Provide the [x, y] coordinate of the cell's center where the given text is located.  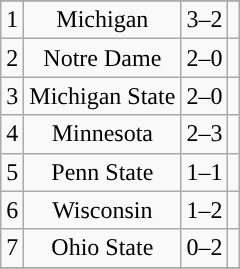
6 [12, 210]
1–1 [204, 172]
3–2 [204, 20]
Notre Dame [102, 58]
1 [12, 20]
3 [12, 96]
Penn State [102, 172]
5 [12, 172]
4 [12, 134]
1–2 [204, 210]
Minnesota [102, 134]
Ohio State [102, 248]
Michigan [102, 20]
7 [12, 248]
Wisconsin [102, 210]
Michigan State [102, 96]
2 [12, 58]
2–3 [204, 134]
0–2 [204, 248]
